Find where the given text appears and provide that cell's center as [X, Y] coordinate. 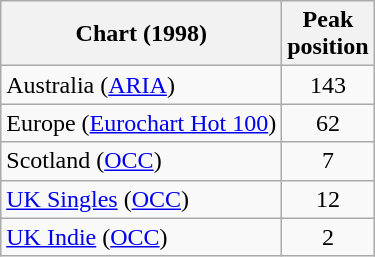
12 [328, 199]
UK Indie (OCC) [142, 237]
143 [328, 85]
Peakposition [328, 34]
2 [328, 237]
7 [328, 161]
UK Singles (OCC) [142, 199]
62 [328, 123]
Scotland (OCC) [142, 161]
Australia (ARIA) [142, 85]
Chart (1998) [142, 34]
Europe (Eurochart Hot 100) [142, 123]
